Identify which cell holds the provided text, then report its (X, Y) central coordinate. 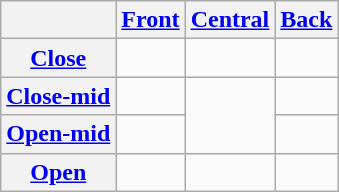
Close (58, 58)
Front (150, 20)
Open-mid (58, 134)
Open (58, 172)
Back (306, 20)
Close-mid (58, 96)
Central (230, 20)
